Provide the (X, Y) coordinate of the cell's center where the given text is located.  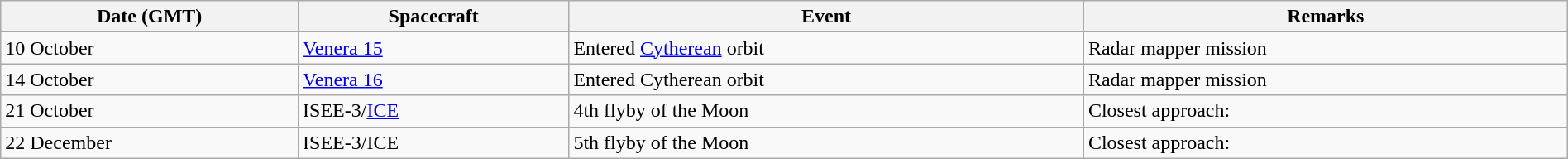
Venera 16 (433, 79)
Spacecraft (433, 17)
4th flyby of the Moon (826, 111)
5th flyby of the Moon (826, 142)
10 October (150, 48)
14 October (150, 79)
Date (GMT) (150, 17)
Remarks (1325, 17)
Venera 15 (433, 48)
Event (826, 17)
22 December (150, 142)
21 October (150, 111)
